Identify which cell holds the provided text, then report its [x, y] central coordinate. 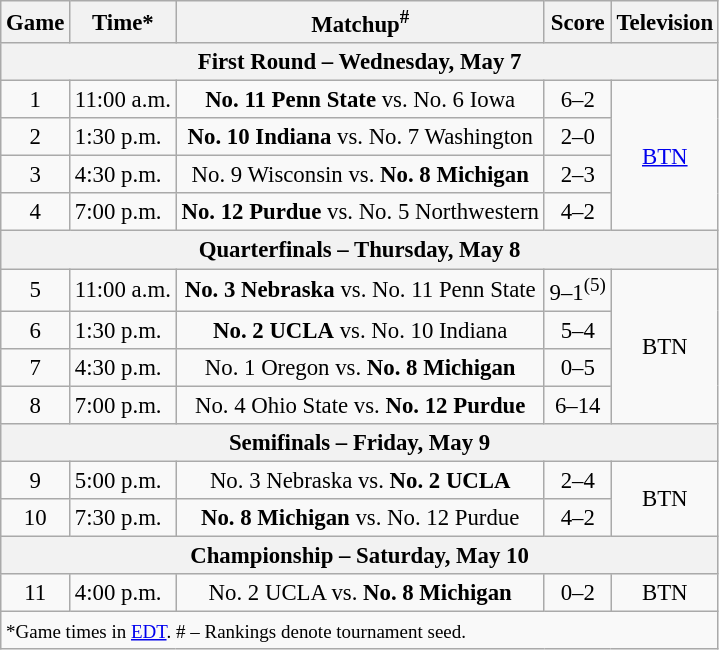
Semifinals – Friday, May 9 [360, 443]
6–2 [578, 100]
1 [36, 100]
9–1(5) [578, 290]
5 [36, 290]
2–4 [578, 480]
8 [36, 405]
No. 3 Nebraska vs. No. 2 UCLA [360, 480]
3 [36, 175]
4:00 p.m. [124, 593]
No. 2 UCLA vs. No. 10 Indiana [360, 330]
2 [36, 137]
6 [36, 330]
2–3 [578, 175]
9 [36, 480]
0–2 [578, 593]
2–0 [578, 137]
No. 2 UCLA vs. No. 8 Michigan [360, 593]
Television [664, 22]
5:00 p.m. [124, 480]
Matchup# [360, 22]
4 [36, 213]
5–4 [578, 330]
6–14 [578, 405]
11 [36, 593]
No. 11 Penn State vs. No. 6 Iowa [360, 100]
7:30 p.m. [124, 518]
First Round – Wednesday, May 7 [360, 62]
No. 8 Michigan vs. No. 12 Purdue [360, 518]
Quarterfinals – Thursday, May 8 [360, 250]
Time* [124, 22]
0–5 [578, 367]
Championship – Saturday, May 10 [360, 555]
Game [36, 22]
No. 4 Ohio State vs. No. 12 Purdue [360, 405]
Score [578, 22]
No. 1 Oregon vs. No. 8 Michigan [360, 367]
No. 9 Wisconsin vs. No. 8 Michigan [360, 175]
No. 10 Indiana vs. No. 7 Washington [360, 137]
7 [36, 367]
No. 12 Purdue vs. No. 5 Northwestern [360, 213]
*Game times in EDT. # – Rankings denote tournament seed. [360, 631]
No. 3 Nebraska vs. No. 11 Penn State [360, 290]
10 [36, 518]
